For the text-containing cell, return its midpoint in [X, Y] coordinate format. 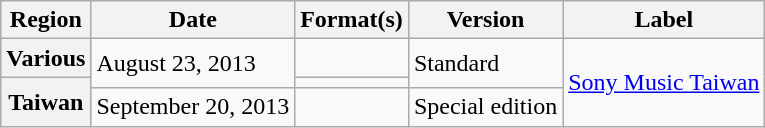
Label [664, 20]
Version [485, 20]
Taiwan [46, 102]
Sony Music Taiwan [664, 82]
September 20, 2013 [193, 107]
Format(s) [352, 20]
Standard [485, 64]
Region [46, 20]
August 23, 2013 [193, 64]
Date [193, 20]
Special edition [485, 107]
Various [46, 58]
